Extract the [x, y] coordinate from the center of the cell holding the provided text.  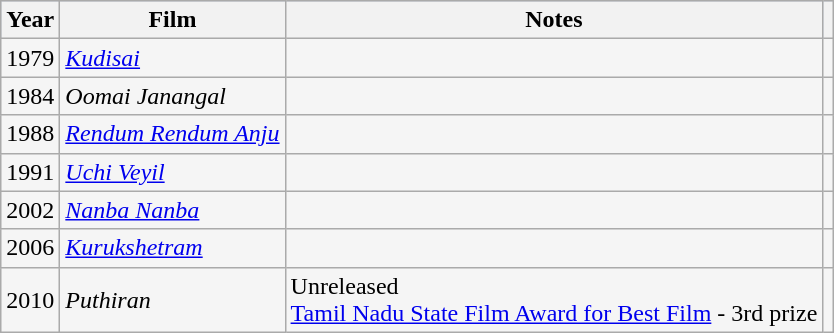
1991 [30, 172]
1988 [30, 134]
2010 [30, 300]
Uchi Veyil [172, 172]
Puthiran [172, 300]
Nanba Nanba [172, 210]
2006 [30, 248]
2002 [30, 210]
Oomai Janangal [172, 96]
Notes [554, 20]
1984 [30, 96]
Year [30, 20]
1979 [30, 58]
Unreleased Tamil Nadu State Film Award for Best Film - 3rd prize [554, 300]
Kudisai [172, 58]
Film [172, 20]
Rendum Rendum Anju [172, 134]
Kurukshetram [172, 248]
